Determine the [X, Y] coordinate at the center of the cell enclosing the given text.  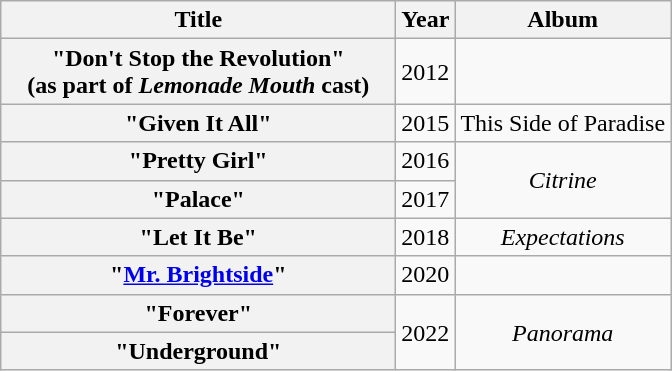
Expectations [563, 237]
"Forever" [198, 313]
"Palace" [198, 199]
Citrine [563, 180]
Title [198, 20]
Year [426, 20]
"Let It Be" [198, 237]
2016 [426, 161]
"Given It All" [198, 123]
"Underground" [198, 351]
2020 [426, 275]
"Don't Stop the Revolution"(as part of Lemonade Mouth cast) [198, 72]
2022 [426, 332]
Album [563, 20]
2012 [426, 72]
Panorama [563, 332]
2017 [426, 199]
"Pretty Girl" [198, 161]
2018 [426, 237]
2015 [426, 123]
This Side of Paradise [563, 123]
"Mr. Brightside" [198, 275]
